Scan for the cell matching the given text and deliver its [x, y] coordinate at center. 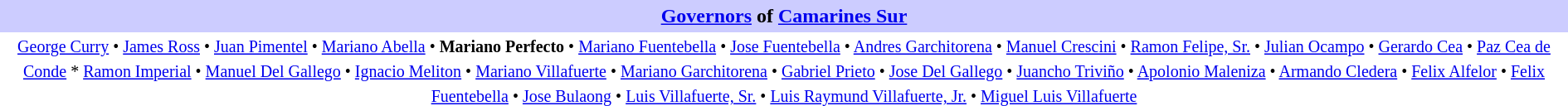
Governors of Camarines Sur [784, 17]
